From the cell containing the given text, extract its center point as [x, y] coordinate. 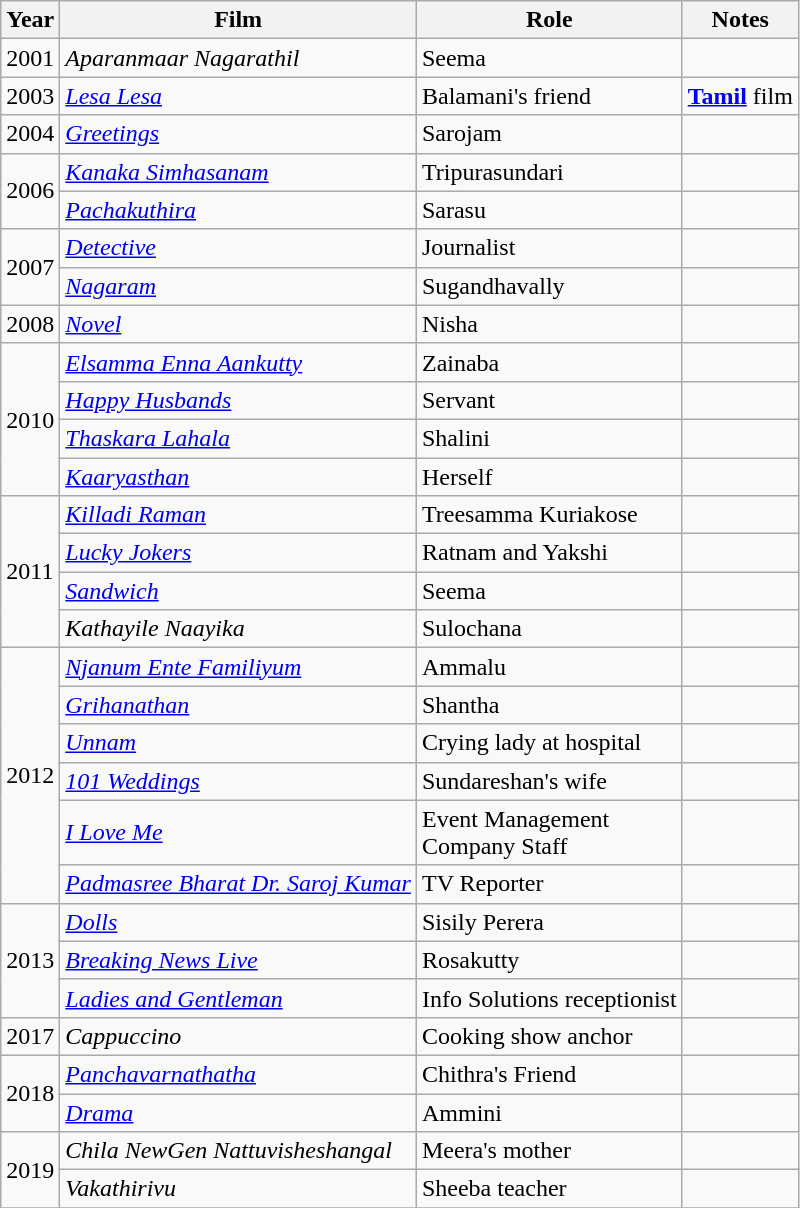
Nagaram [238, 286]
2007 [30, 267]
Crying lady at hospital [549, 743]
Sisily Perera [549, 922]
I Love Me [238, 832]
2013 [30, 960]
Novel [238, 324]
Greetings [238, 134]
Treesamma Kuriakose [549, 515]
2004 [30, 134]
Event Management Company Staff [549, 832]
Vakathirivu [238, 1189]
Detective [238, 248]
Info Solutions receptionist [549, 998]
Lesa Lesa [238, 96]
2019 [30, 1170]
Aparanmaar Nagarathil [238, 58]
Sundareshan's wife [549, 781]
Kanaka Simhasanam [238, 172]
Sarojam [549, 134]
Notes [740, 20]
Cappuccino [238, 1036]
Pachakuthira [238, 210]
Ammalu [549, 667]
Rosakutty [549, 960]
2008 [30, 324]
Balamani's friend [549, 96]
Ammini [549, 1113]
TV Reporter [549, 884]
Kathayile Naayika [238, 629]
Njanum Ente Familiyum [238, 667]
Year [30, 20]
Cooking show anchor [549, 1036]
Lucky Jokers [238, 553]
Kaaryasthan [238, 477]
Sheeba teacher [549, 1189]
2001 [30, 58]
Role [549, 20]
Tripurasundari [549, 172]
Grihanathan [238, 705]
Sugandhavally [549, 286]
Happy Husbands [238, 400]
Sulochana [549, 629]
2011 [30, 572]
Chithra's Friend [549, 1074]
Breaking News Live [238, 960]
Herself [549, 477]
Chila NewGen Nattuvisheshangal [238, 1151]
101 Weddings [238, 781]
Ratnam and Yakshi [549, 553]
Sarasu [549, 210]
2003 [30, 96]
Shantha [549, 705]
Dolls [238, 922]
Servant [549, 400]
Thaskara Lahala [238, 438]
Journalist [549, 248]
Film [238, 20]
Drama [238, 1113]
Sandwich [238, 591]
Ladies and Gentleman [238, 998]
2017 [30, 1036]
Nisha [549, 324]
2012 [30, 776]
Unnam [238, 743]
Zainaba [549, 362]
Tamil film [740, 96]
Panchavarnathatha [238, 1074]
2006 [30, 191]
Shalini [549, 438]
2018 [30, 1093]
Elsamma Enna Aankutty [238, 362]
Killadi Raman [238, 515]
Meera's mother [549, 1151]
Padmasree Bharat Dr. Saroj Kumar [238, 884]
2010 [30, 419]
